For the text-containing cell, return its midpoint in (X, Y) coordinate format. 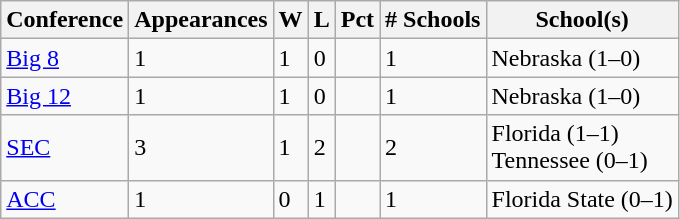
Conference (65, 20)
3 (201, 148)
# Schools (433, 20)
Big 12 (65, 96)
Florida State (0–1) (582, 199)
Florida (1–1)Tennessee (0–1) (582, 148)
Big 8 (65, 58)
Appearances (201, 20)
School(s) (582, 20)
L (322, 20)
Pct (357, 20)
W (290, 20)
ACC (65, 199)
SEC (65, 148)
